Determine the (x, y) coordinate at the center of the cell enclosing the given text.  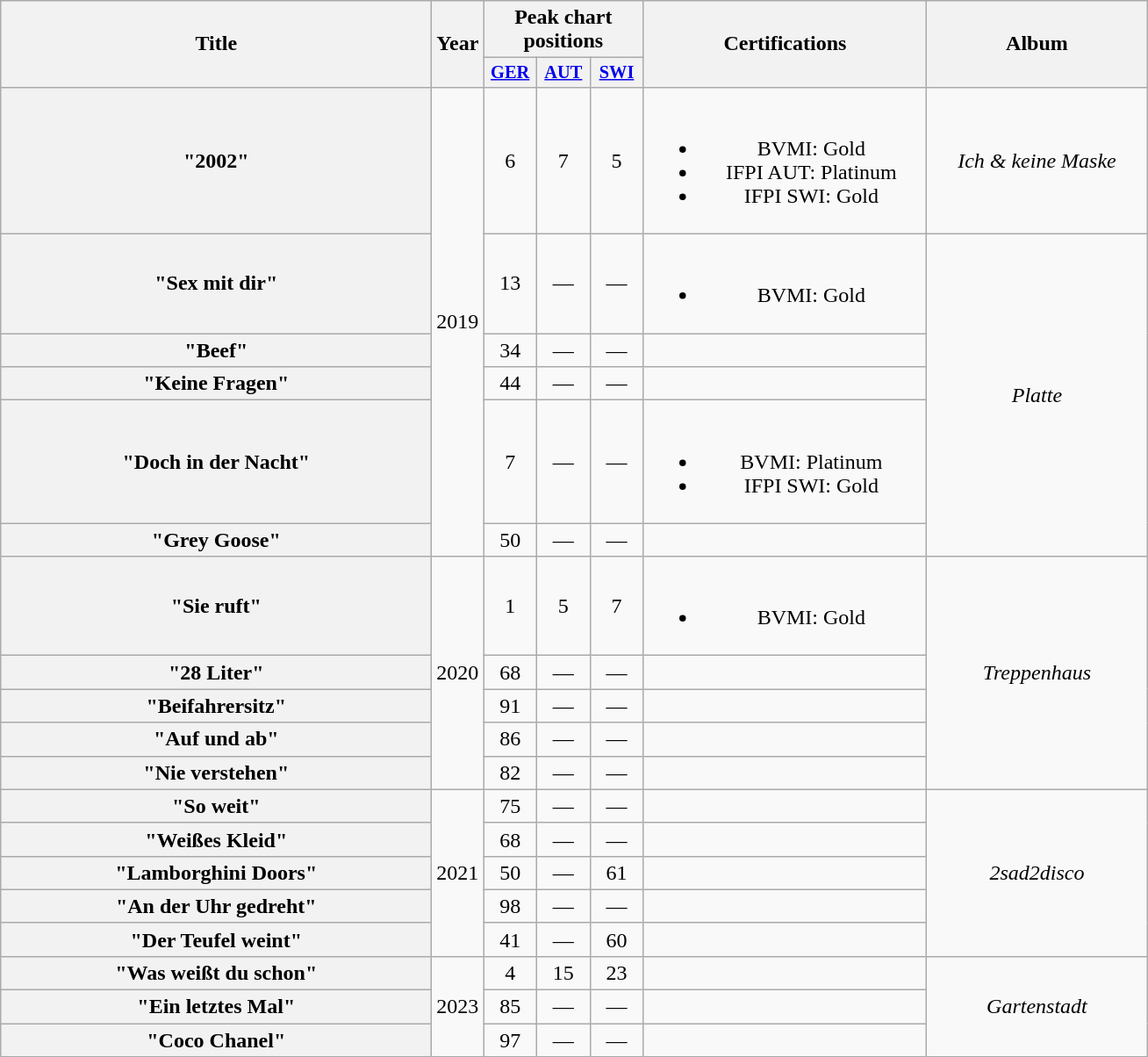
86 (511, 739)
"An der Uhr gedreht" (216, 906)
"Keine Fragen" (216, 384)
Platte (1037, 395)
"Was weißt du schon" (216, 973)
97 (511, 1040)
"2002" (216, 160)
23 (616, 973)
"Weißes Kleid" (216, 839)
Album (1037, 44)
Title (216, 44)
91 (511, 706)
6 (511, 160)
2020 (458, 672)
82 (511, 773)
2023 (458, 1006)
"Der Teufel weint" (216, 939)
"Auf und ab" (216, 739)
"28 Liter" (216, 672)
Certifications (785, 44)
"Ein letztes Mal" (216, 1007)
2021 (458, 873)
41 (511, 939)
61 (616, 873)
Year (458, 44)
BVMI: GoldIFPI AUT: PlatinumIFPI SWI: Gold (785, 160)
"So weit" (216, 806)
AUT (563, 73)
1 (511, 606)
Gartenstadt (1037, 1006)
85 (511, 1007)
60 (616, 939)
"Sex mit dir" (216, 284)
"Nie verstehen" (216, 773)
"Sie ruft" (216, 606)
GER (511, 73)
15 (563, 973)
Treppenhaus (1037, 672)
4 (511, 973)
Peak chart positions (563, 30)
2019 (458, 321)
"Doch in der Nacht" (216, 462)
"Lamborghini Doors" (216, 873)
"Beifahrersitz" (216, 706)
13 (511, 284)
BVMI: PlatinumIFPI SWI: Gold (785, 462)
44 (511, 384)
"Grey Goose" (216, 540)
"Coco Chanel" (216, 1040)
SWI (616, 73)
Ich & keine Maske (1037, 160)
98 (511, 906)
2sad2disco (1037, 873)
75 (511, 806)
"Beef" (216, 350)
34 (511, 350)
